Extract the (X, Y) coordinate from the center of the cell holding the provided text.  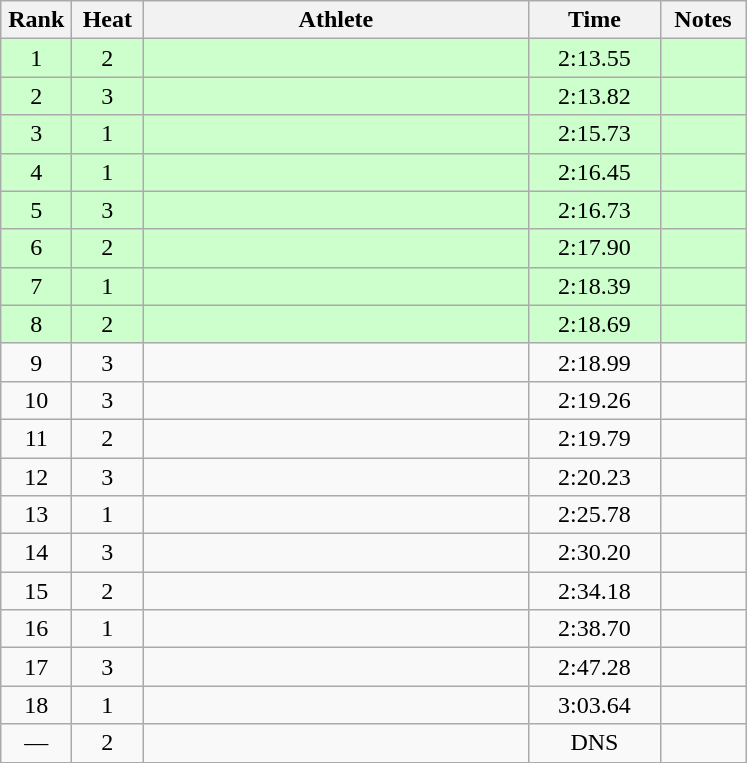
15 (36, 591)
12 (36, 477)
10 (36, 400)
2:25.78 (594, 515)
Athlete (336, 20)
3:03.64 (594, 705)
DNS (594, 743)
2:47.28 (594, 667)
5 (36, 210)
8 (36, 324)
2:16.45 (594, 172)
2:18.99 (594, 362)
2:19.79 (594, 438)
2:15.73 (594, 134)
2:13.55 (594, 58)
2:16.73 (594, 210)
2:18.69 (594, 324)
2:18.39 (594, 286)
4 (36, 172)
9 (36, 362)
2:34.18 (594, 591)
Notes (703, 20)
2:19.26 (594, 400)
14 (36, 553)
18 (36, 705)
6 (36, 248)
— (36, 743)
13 (36, 515)
2:20.23 (594, 477)
2:17.90 (594, 248)
11 (36, 438)
2:13.82 (594, 96)
17 (36, 667)
16 (36, 629)
Rank (36, 20)
2:30.20 (594, 553)
Time (594, 20)
7 (36, 286)
Heat (108, 20)
2:38.70 (594, 629)
